Return (x, y) of the center of cell containing provided text 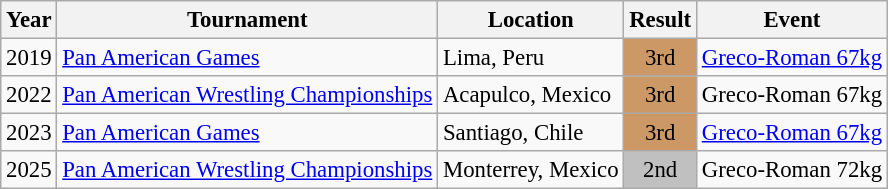
2025 (29, 170)
2nd (660, 170)
Acapulco, Mexico (531, 95)
2019 (29, 58)
2022 (29, 95)
Tournament (248, 20)
Monterrey, Mexico (531, 170)
Greco-Roman 72kg (792, 170)
Result (660, 20)
Santiago, Chile (531, 133)
Year (29, 20)
Location (531, 20)
Lima, Peru (531, 58)
2023 (29, 133)
Event (792, 20)
